Find where the given text appears and provide that cell's center as (x, y) coordinate. 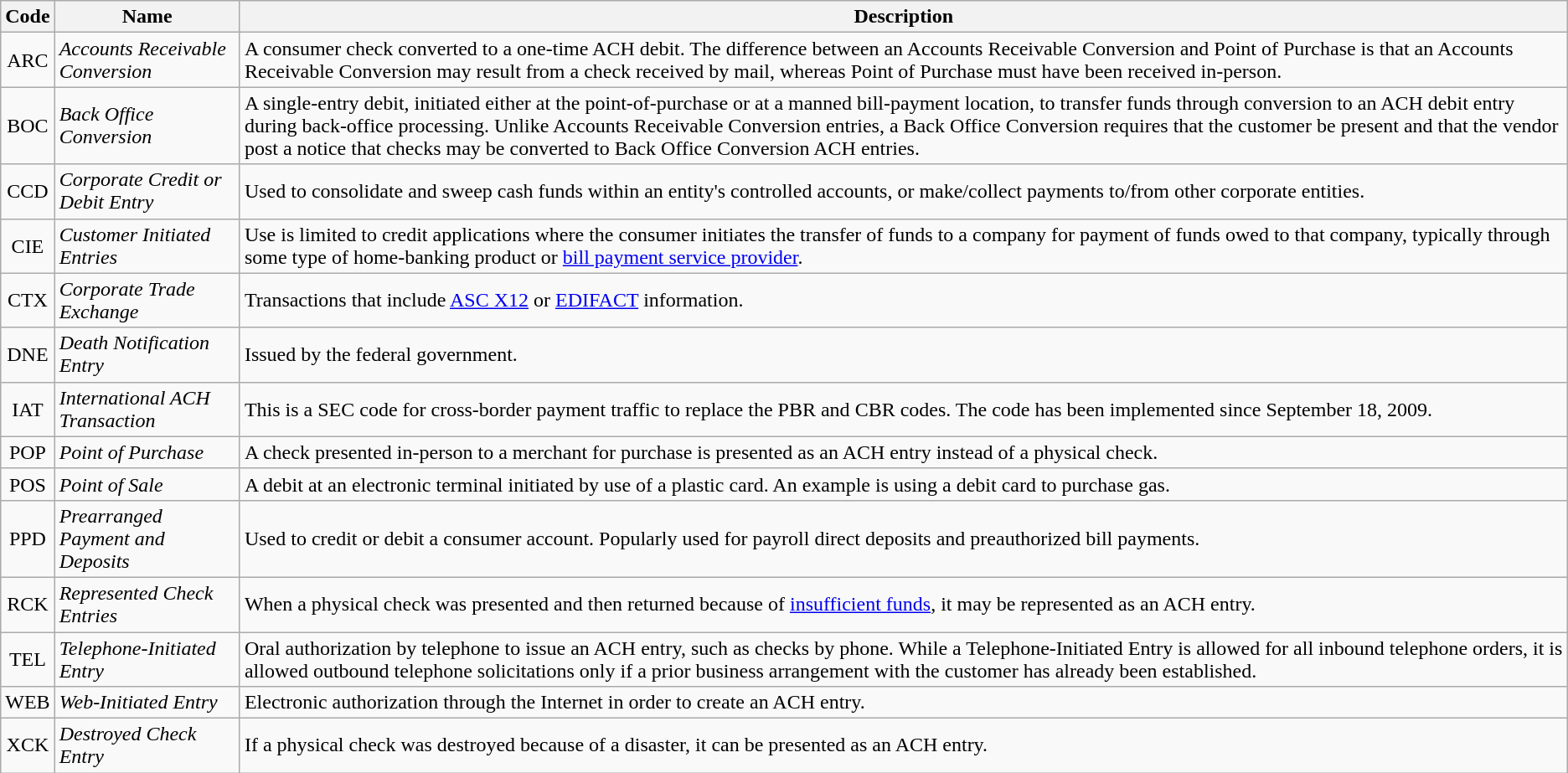
Corporate Trade Exchange (147, 300)
CTX (28, 300)
Web-Initiated Entry (147, 703)
Corporate Credit or Debit Entry (147, 191)
Name (147, 17)
Telephone-Initiated Entry (147, 658)
International ACH Transaction (147, 409)
WEB (28, 703)
Description (903, 17)
IAT (28, 409)
RCK (28, 605)
Destroyed Check Entry (147, 745)
If a physical check was destroyed because of a disaster, it can be presented as an ACH entry. (903, 745)
Represented Check Entries (147, 605)
Customer Initiated Entries (147, 246)
XCK (28, 745)
Electronic authorization through the Internet in order to create an ACH entry. (903, 703)
CCD (28, 191)
TEL (28, 658)
When a physical check was presented and then returned because of insufficient funds, it may be represented as an ACH entry. (903, 605)
ARC (28, 60)
CIE (28, 246)
A debit at an electronic terminal initiated by use of a plastic card. An example is using a debit card to purchase gas. (903, 484)
BOC (28, 126)
DNE (28, 355)
Point of Sale (147, 484)
POP (28, 452)
Used to consolidate and sweep cash funds within an entity's controlled accounts, or make/collect payments to/from other corporate entities. (903, 191)
Code (28, 17)
Used to credit or debit a consumer account. Popularly used for payroll direct deposits and preauthorized bill payments. (903, 539)
PPD (28, 539)
Back Office Conversion (147, 126)
POS (28, 484)
Death Notification Entry (147, 355)
Issued by the federal government. (903, 355)
Prearranged Payment and Deposits (147, 539)
Transactions that include ASC X12 or EDIFACT information. (903, 300)
This is a SEC code for cross-border payment traffic to replace the PBR and CBR codes. The code has been implemented since September 18, 2009. (903, 409)
A check presented in-person to a merchant for purchase is presented as an ACH entry instead of a physical check. (903, 452)
Point of Purchase (147, 452)
Accounts Receivable Conversion (147, 60)
